For the text-containing cell, return its midpoint in [X, Y] coordinate format. 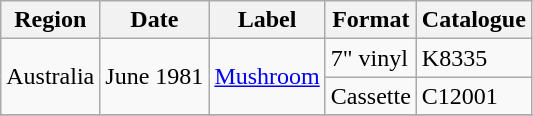
K8335 [474, 58]
Date [154, 20]
Region [50, 20]
Catalogue [474, 20]
Cassette [370, 96]
Mushroom [267, 77]
Australia [50, 77]
C12001 [474, 96]
June 1981 [154, 77]
7" vinyl [370, 58]
Format [370, 20]
Label [267, 20]
